Find where the given text appears and provide that cell's center as [x, y] coordinate. 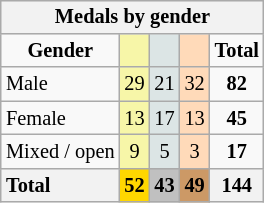
52 [134, 185]
43 [165, 185]
Mixed / open [60, 152]
32 [195, 84]
82 [237, 84]
144 [237, 185]
45 [237, 118]
9 [134, 152]
5 [165, 152]
3 [195, 152]
Female [60, 118]
21 [165, 84]
Male [60, 84]
29 [134, 84]
49 [195, 185]
Gender [60, 51]
Medals by gender [132, 17]
